For the text-containing cell, return its midpoint in (X, Y) coordinate format. 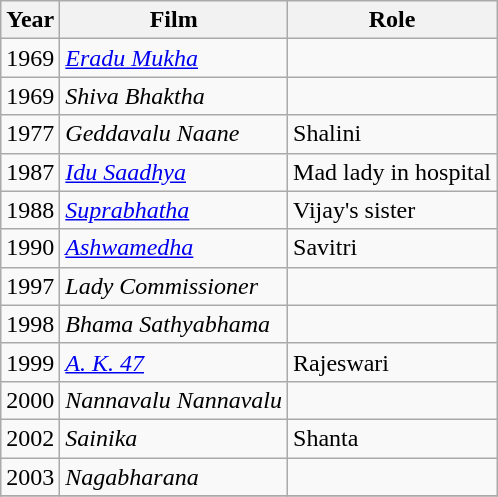
1997 (30, 286)
Nagabharana (174, 477)
1990 (30, 248)
Idu Saadhya (174, 172)
A. K. 47 (174, 362)
Sainika (174, 438)
Ashwamedha (174, 248)
Vijay's sister (392, 210)
Bhama Sathyabhama (174, 324)
Lady Commissioner (174, 286)
2003 (30, 477)
Film (174, 20)
2002 (30, 438)
Shanta (392, 438)
Savitri (392, 248)
Shiva Bhaktha (174, 96)
2000 (30, 400)
Year (30, 20)
Suprabhatha (174, 210)
Nannavalu Nannavalu (174, 400)
1998 (30, 324)
1999 (30, 362)
Role (392, 20)
Rajeswari (392, 362)
Geddavalu Naane (174, 134)
Eradu Mukha (174, 58)
Shalini (392, 134)
1977 (30, 134)
1987 (30, 172)
Mad lady in hospital (392, 172)
1988 (30, 210)
